Return the (x, y) coordinate for the center point of the cell that contains the specified text.  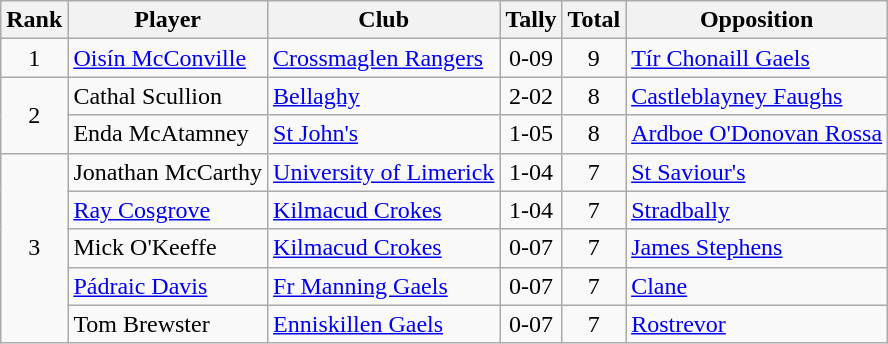
St Saviour's (757, 172)
Tally (531, 20)
Oisín McConville (168, 58)
Ardboe O'Donovan Rossa (757, 134)
Bellaghy (384, 96)
Fr Manning Gaels (384, 286)
Cathal Scullion (168, 96)
Crossmaglen Rangers (384, 58)
University of Limerick (384, 172)
Enniskillen Gaels (384, 324)
Mick O'Keeffe (168, 248)
Player (168, 20)
Stradbally (757, 210)
0-09 (531, 58)
Club (384, 20)
Rostrevor (757, 324)
Jonathan McCarthy (168, 172)
1-05 (531, 134)
Enda McAtamney (168, 134)
2 (34, 115)
Tír Chonaill Gaels (757, 58)
Castleblayney Faughs (757, 96)
James Stephens (757, 248)
Pádraic Davis (168, 286)
9 (594, 58)
3 (34, 248)
Ray Cosgrove (168, 210)
2-02 (531, 96)
Rank (34, 20)
Clane (757, 286)
St John's (384, 134)
Opposition (757, 20)
1 (34, 58)
Total (594, 20)
Tom Brewster (168, 324)
